Identify which cell holds the provided text, then report its [x, y] central coordinate. 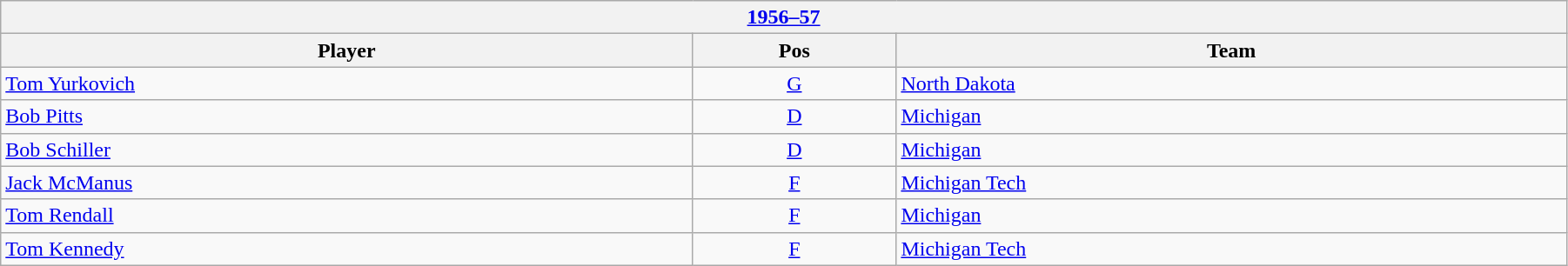
Tom Rendall [346, 216]
Jack McManus [346, 183]
1956–57 [784, 17]
Bob Pitts [346, 116]
Pos [794, 50]
G [794, 83]
Player [346, 50]
Tom Yurkovich [346, 83]
Team [1232, 50]
Tom Kennedy [346, 249]
Bob Schiller [346, 150]
North Dakota [1232, 83]
